Identify which cell holds the provided text, then report its (x, y) central coordinate. 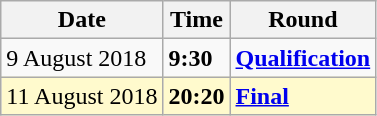
20:20 (196, 96)
Final (303, 96)
11 August 2018 (82, 96)
9 August 2018 (82, 58)
Time (196, 20)
Date (82, 20)
Round (303, 20)
9:30 (196, 58)
Qualification (303, 58)
